For the text-containing cell, return its midpoint in [x, y] coordinate format. 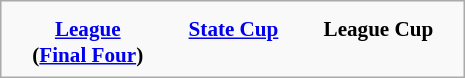
State Cup [233, 42]
League Cup [379, 42]
League(Final Four) [88, 42]
